From the cell containing the given text, extract its center point as [X, Y] coordinate. 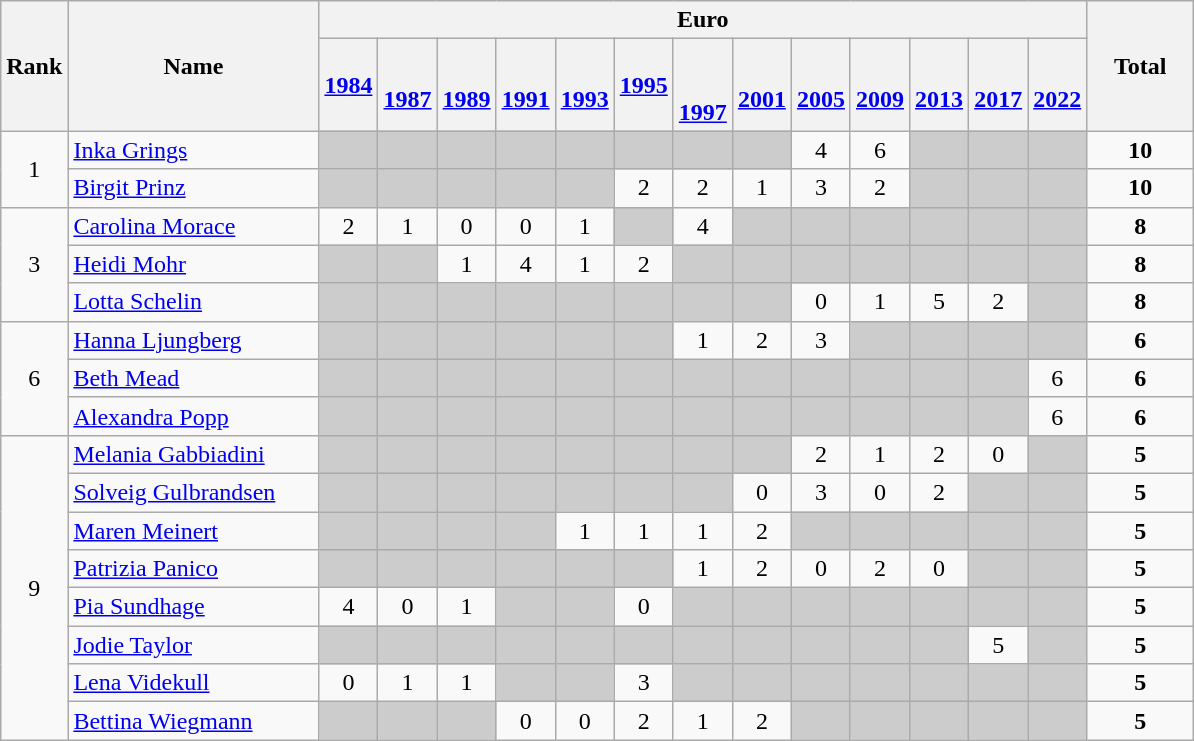
Inka Grings [194, 150]
2001 [762, 85]
Total [1140, 66]
9 [34, 587]
Lena Videkull [194, 683]
2013 [940, 85]
1984 [348, 85]
2022 [1058, 85]
1993 [584, 85]
Jodie Taylor [194, 645]
Heidi Mohr [194, 264]
Beth Mead [194, 378]
Pia Sundhage [194, 607]
2017 [998, 85]
Solveig Gulbrandsen [194, 492]
Lotta Schelin [194, 302]
Melania Gabbiadini [194, 454]
Alexandra Popp [194, 416]
Name [194, 66]
1991 [526, 85]
Bettina Wiegmann [194, 721]
1987 [408, 85]
Euro [703, 20]
1989 [466, 85]
1995 [644, 85]
Rank [34, 66]
1997 [702, 85]
2009 [880, 85]
Carolina Morace [194, 226]
2005 [820, 85]
Patrizia Panico [194, 569]
Maren Meinert [194, 531]
Birgit Prinz [194, 188]
Hanna Ljungberg [194, 340]
